Capture the cell that displays the provided text and extract its [x, y] central coordinate. 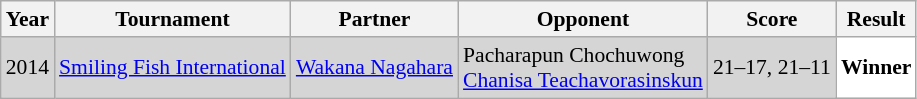
Partner [374, 19]
Year [28, 19]
21–17, 21–11 [772, 68]
Opponent [583, 19]
Tournament [172, 19]
2014 [28, 68]
Winner [876, 68]
Result [876, 19]
Score [772, 19]
Wakana Nagahara [374, 68]
Pacharapun Chochuwong Chanisa Teachavorasinskun [583, 68]
Smiling Fish International [172, 68]
